Find where the given text appears and provide that cell's center as [X, Y] coordinate. 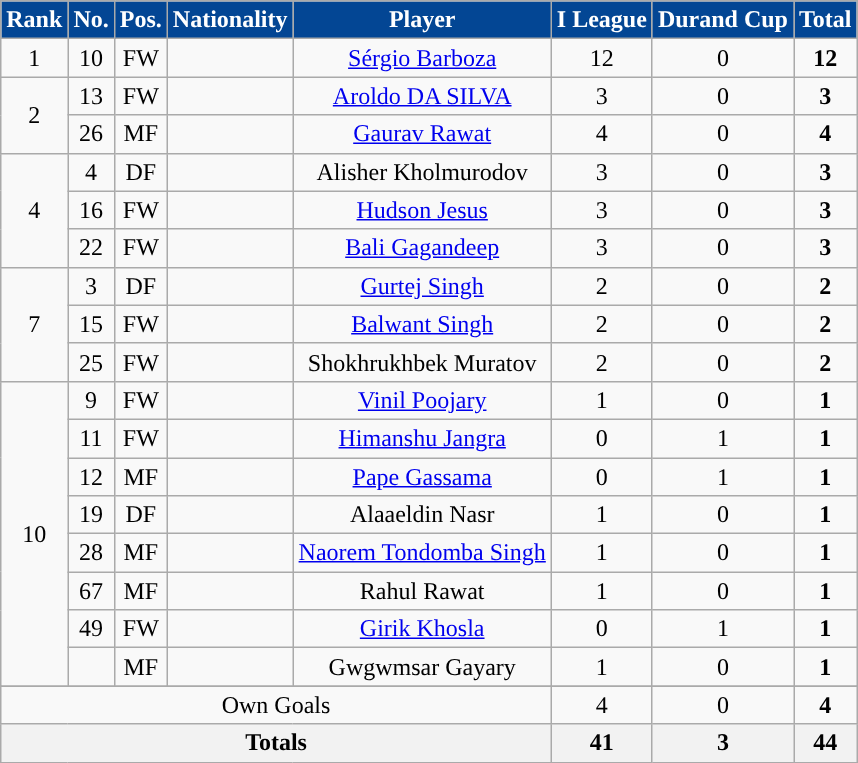
Himanshu Jangra [422, 438]
15 [91, 324]
Durand Cup [722, 20]
Gurtej Singh [422, 286]
Naorem Tondomba Singh [422, 553]
25 [91, 362]
Pape Gassama [422, 477]
Girik Khosla [422, 629]
28 [91, 553]
No. [91, 20]
19 [91, 515]
49 [91, 629]
Pos. [140, 20]
13 [91, 96]
Aroldo DA SILVA [422, 96]
67 [91, 591]
41 [602, 743]
16 [91, 210]
I League [602, 20]
Bali Gagandeep [422, 248]
Gwgwmsar Gayary [422, 667]
44 [826, 743]
11 [91, 438]
Alaaeldin Nasr [422, 515]
Shokhrukhbek Muratov [422, 362]
9 [91, 400]
26 [91, 134]
Rahul Rawat [422, 591]
Own Goals [276, 705]
Totals [276, 743]
Rank [34, 20]
Alisher Kholmurodov [422, 172]
Total [826, 20]
22 [91, 248]
Balwant Singh [422, 324]
Nationality [230, 20]
7 [34, 324]
Vinil Poojary [422, 400]
Hudson Jesus [422, 210]
Player [422, 20]
Sérgio Barboza [422, 58]
Gaurav Rawat [422, 134]
